From the cell containing the given text, extract its center point as (X, Y) coordinate. 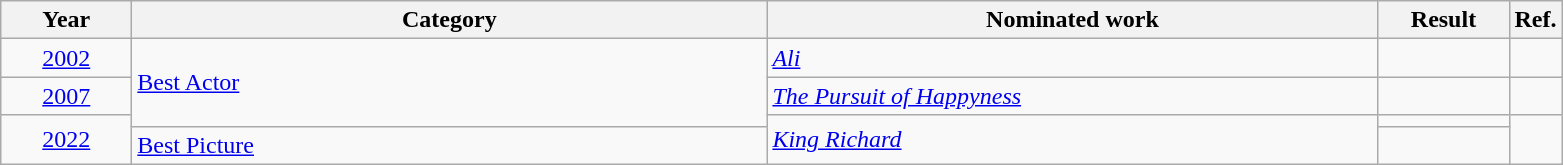
Ref. (1536, 20)
The Pursuit of Happyness (1072, 96)
Category (450, 20)
Year (66, 20)
2022 (66, 140)
Result (1444, 20)
Ali (1072, 58)
2002 (66, 58)
King Richard (1072, 140)
Best Actor (450, 82)
Nominated work (1072, 20)
Best Picture (450, 145)
2007 (66, 96)
